Capture the cell that displays the provided text and extract its (X, Y) central coordinate. 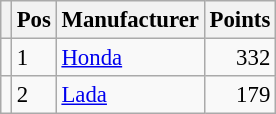
179 (240, 95)
1 (34, 58)
2 (34, 95)
Honda (130, 58)
Lada (130, 95)
Points (240, 20)
332 (240, 58)
Pos (34, 20)
Manufacturer (130, 20)
